Return the (X, Y) coordinate for the center point of the cell that contains the specified text.  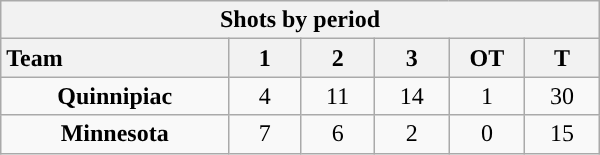
7 (265, 134)
6 (338, 134)
3 (412, 58)
Team (115, 58)
T (562, 58)
14 (412, 96)
OT (487, 58)
Minnesota (115, 134)
30 (562, 96)
15 (562, 134)
Quinnipiac (115, 96)
0 (487, 134)
4 (265, 96)
11 (338, 96)
Shots by period (300, 20)
